Extract the (x, y) coordinate from the center of the cell holding the provided text.  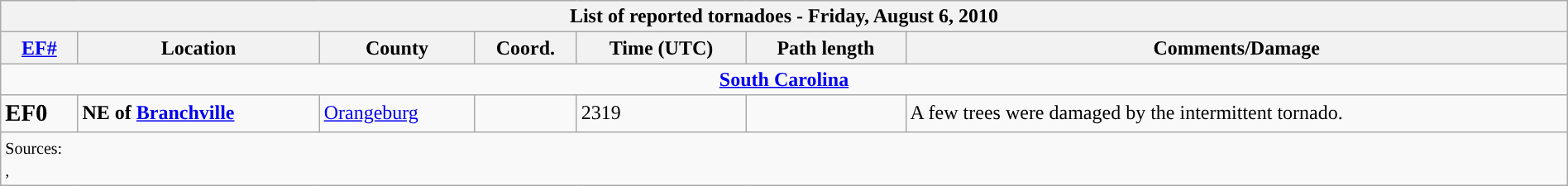
2319 (662, 113)
A few trees were damaged by the intermittent tornado. (1236, 113)
Comments/Damage (1236, 48)
South Carolina (784, 79)
County (397, 48)
EF# (40, 48)
Orangeburg (397, 113)
Location (198, 48)
Sources:, (784, 159)
Time (UTC) (662, 48)
Path length (825, 48)
EF0 (40, 113)
Coord. (526, 48)
NE of Branchville (198, 113)
List of reported tornadoes - Friday, August 6, 2010 (784, 17)
